Identify which cell holds the provided text, then report its [X, Y] central coordinate. 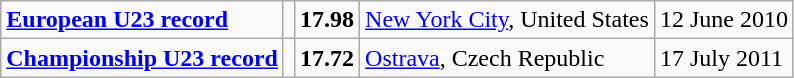
17.98 [326, 20]
Championship U23 record [142, 58]
12 June 2010 [724, 20]
17.72 [326, 58]
17 July 2011 [724, 58]
European U23 record [142, 20]
New York City, United States [508, 20]
Ostrava, Czech Republic [508, 58]
